Return [X, Y] of the center of cell containing provided text 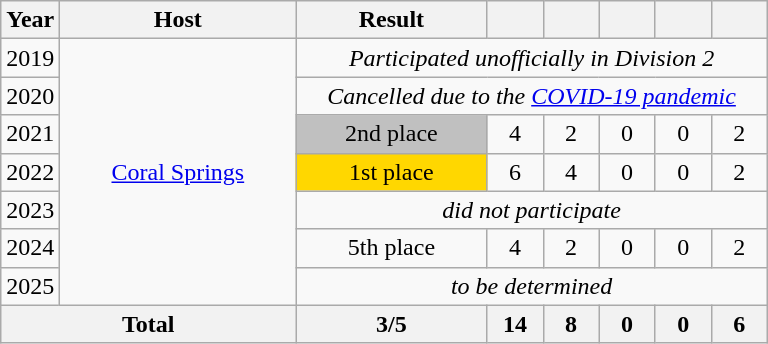
2022 [30, 172]
2024 [30, 248]
2023 [30, 210]
Total [148, 324]
2025 [30, 286]
1st place [392, 172]
to be determined [532, 286]
Host [178, 20]
2nd place [392, 134]
Cancelled due to the COVID-19 pandemic [532, 96]
14 [515, 324]
2021 [30, 134]
5th place [392, 248]
2020 [30, 96]
Participated unofficially in Division 2 [532, 58]
2019 [30, 58]
Year [30, 20]
Coral Springs [178, 172]
did not participate [532, 210]
8 [571, 324]
3/5 [392, 324]
Result [392, 20]
